Locate the cell with the specified text and output its (x, y) center coordinate. 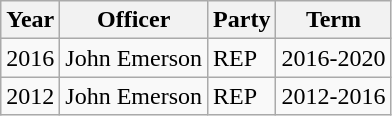
2012 (30, 96)
Term (334, 20)
Year (30, 20)
Party (242, 20)
Officer (134, 20)
2016 (30, 58)
2016-2020 (334, 58)
2012-2016 (334, 96)
